From the cell containing the given text, extract its center point as [X, Y] coordinate. 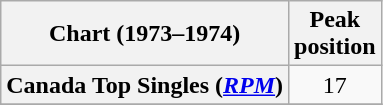
17 [335, 85]
Canada Top Singles (RPM) [145, 85]
Peakposition [335, 34]
Chart (1973–1974) [145, 34]
